Extract the (X, Y) coordinate from the center of the cell holding the provided text.  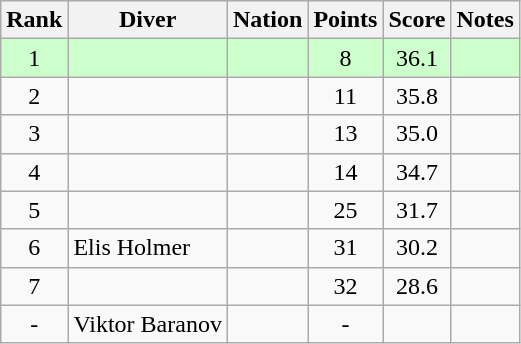
1 (34, 58)
31.7 (417, 210)
30.2 (417, 248)
Rank (34, 20)
Score (417, 20)
11 (346, 96)
36.1 (417, 58)
13 (346, 134)
25 (346, 210)
8 (346, 58)
14 (346, 172)
35.8 (417, 96)
2 (34, 96)
Notes (485, 20)
31 (346, 248)
Viktor Baranov (148, 324)
3 (34, 134)
Diver (148, 20)
Nation (267, 20)
5 (34, 210)
7 (34, 286)
35.0 (417, 134)
6 (34, 248)
32 (346, 286)
Points (346, 20)
4 (34, 172)
Elis Holmer (148, 248)
28.6 (417, 286)
34.7 (417, 172)
